Scan for the cell matching the given text and deliver its (x, y) coordinate at center. 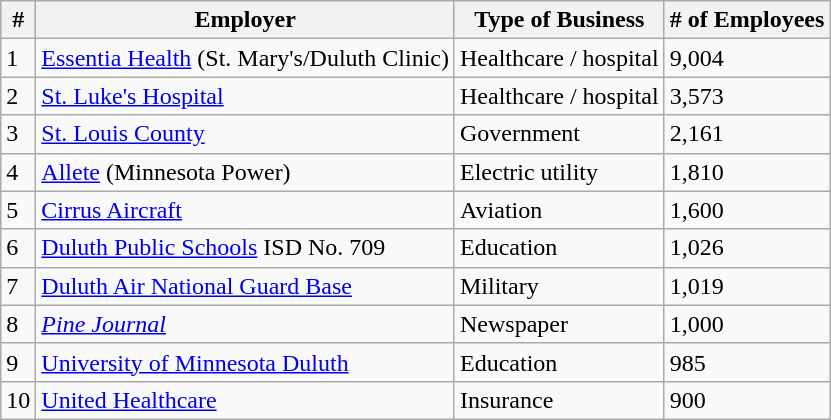
1 (18, 58)
985 (747, 362)
Government (559, 134)
Duluth Public Schools ISD No. 709 (246, 248)
7 (18, 286)
3 (18, 134)
2 (18, 96)
# of Employees (747, 20)
Insurance (559, 400)
St. Luke's Hospital (246, 96)
United Healthcare (246, 400)
St. Louis County (246, 134)
Essentia Health (St. Mary's/Duluth Clinic) (246, 58)
1,000 (747, 324)
Newspaper (559, 324)
9 (18, 362)
Pine Journal (246, 324)
Allete (Minnesota Power) (246, 172)
5 (18, 210)
6 (18, 248)
Electric utility (559, 172)
10 (18, 400)
1,810 (747, 172)
4 (18, 172)
2,161 (747, 134)
Aviation (559, 210)
1,019 (747, 286)
8 (18, 324)
Employer (246, 20)
Military (559, 286)
3,573 (747, 96)
Type of Business (559, 20)
# (18, 20)
900 (747, 400)
Duluth Air National Guard Base (246, 286)
Cirrus Aircraft (246, 210)
1,600 (747, 210)
University of Minnesota Duluth (246, 362)
9,004 (747, 58)
1,026 (747, 248)
